Scan for the cell matching the given text and deliver its (x, y) coordinate at center. 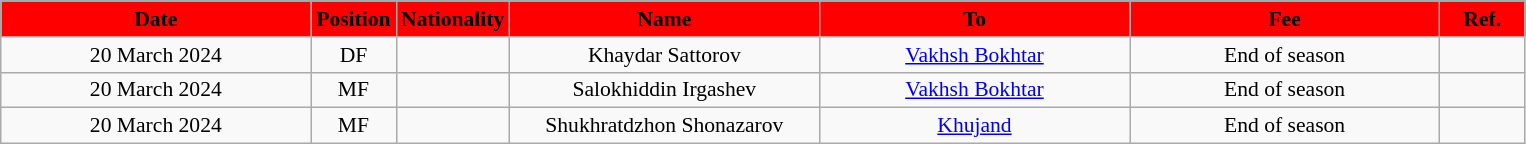
Khaydar Sattorov (664, 55)
Ref. (1482, 19)
Name (664, 19)
Shukhratdzhon Shonazarov (664, 126)
Salokhiddin Irgashev (664, 90)
Date (156, 19)
Khujand (974, 126)
Nationality (452, 19)
DF (354, 55)
Position (354, 19)
To (974, 19)
Fee (1285, 19)
